Search for the cell housing the specified text and yield its (x, y) center coordinate. 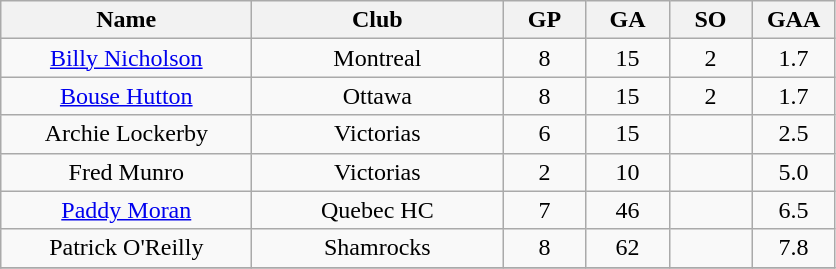
62 (628, 248)
7 (544, 210)
Ottawa (378, 96)
Club (378, 20)
Billy Nicholson (126, 58)
GA (628, 20)
Quebec HC (378, 210)
Shamrocks (378, 248)
46 (628, 210)
7.8 (794, 248)
GP (544, 20)
10 (628, 172)
Patrick O'Reilly (126, 248)
6 (544, 134)
2.5 (794, 134)
5.0 (794, 172)
Montreal (378, 58)
GAA (794, 20)
Paddy Moran (126, 210)
SO (710, 20)
Name (126, 20)
Archie Lockerby (126, 134)
Bouse Hutton (126, 96)
6.5 (794, 210)
Fred Munro (126, 172)
